Identify which cell holds the provided text, then report its (x, y) central coordinate. 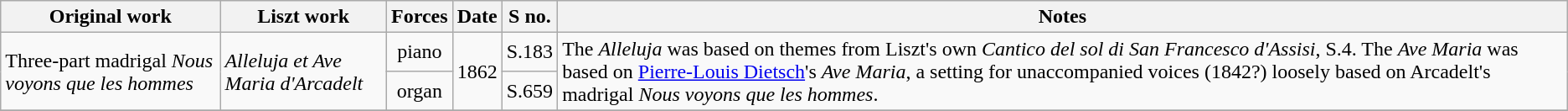
piano (420, 52)
S.183 (529, 52)
Alleluja et Ave Maria d'Arcadelt (303, 71)
Notes (1063, 17)
Three-part madrigal Nous voyons que les hommes (111, 71)
Original work (111, 17)
Forces (420, 17)
S.659 (529, 91)
organ (420, 91)
1862 (477, 71)
Liszt work (303, 17)
S no. (529, 17)
Date (477, 17)
